From the cell containing the given text, extract its center point as [X, Y] coordinate. 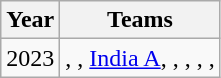
Teams [140, 20]
Year [30, 20]
2023 [30, 58]
, , India A, , , , , [140, 58]
